Provide the (x, y) coordinate of the cell's center where the given text is located.  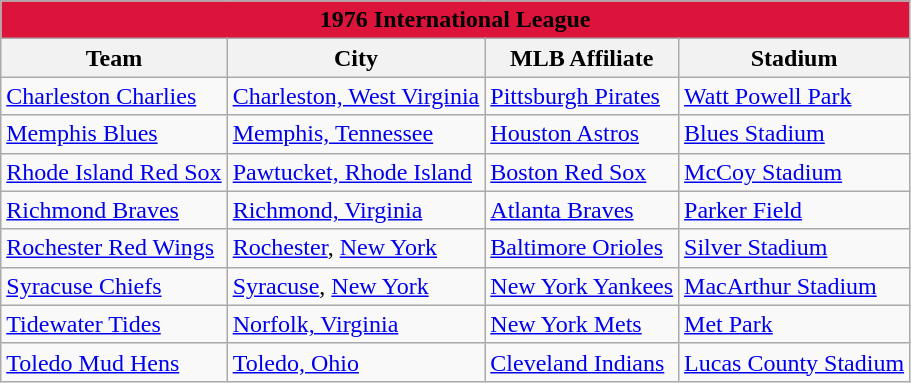
Charleston Charlies (114, 96)
Syracuse, New York (356, 286)
Met Park (794, 324)
City (356, 58)
Rochester, New York (356, 248)
Lucas County Stadium (794, 362)
Stadium (794, 58)
Norfolk, Virginia (356, 324)
Pawtucket, Rhode Island (356, 172)
Toledo Mud Hens (114, 362)
New York Mets (582, 324)
Memphis, Tennessee (356, 134)
McCoy Stadium (794, 172)
Rochester Red Wings (114, 248)
Charleston, West Virginia (356, 96)
New York Yankees (582, 286)
Tidewater Tides (114, 324)
Watt Powell Park (794, 96)
Atlanta Braves (582, 210)
MLB Affiliate (582, 58)
Memphis Blues (114, 134)
Boston Red Sox (582, 172)
Parker Field (794, 210)
Cleveland Indians (582, 362)
Rhode Island Red Sox (114, 172)
Blues Stadium (794, 134)
1976 International League (456, 20)
Team (114, 58)
Toledo, Ohio (356, 362)
MacArthur Stadium (794, 286)
Silver Stadium (794, 248)
Houston Astros (582, 134)
Baltimore Orioles (582, 248)
Syracuse Chiefs (114, 286)
Richmond, Virginia (356, 210)
Pittsburgh Pirates (582, 96)
Richmond Braves (114, 210)
